Output the (x, y) coordinate of the center of the cell containing the given text.  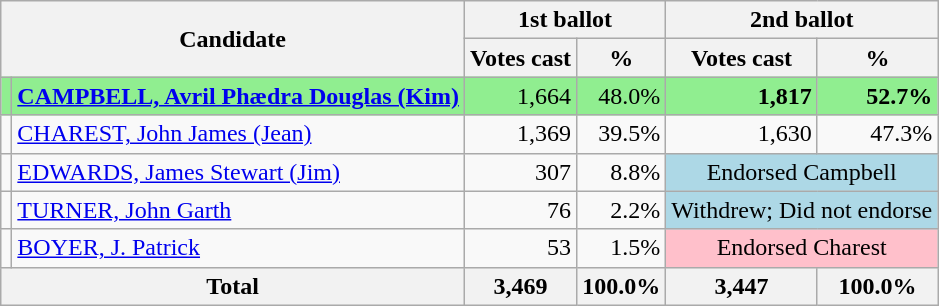
307 (520, 172)
39.5% (622, 134)
47.3% (877, 134)
Endorsed Charest (802, 248)
76 (520, 210)
Candidate (233, 39)
BOYER, J. Patrick (238, 248)
CHAREST, John James (Jean) (238, 134)
2.2% (622, 210)
48.0% (622, 96)
1st ballot (564, 20)
CAMPBELL, Avril Phædra Douglas (Kim) (238, 96)
1,369 (520, 134)
3,469 (520, 286)
3,447 (742, 286)
Withdrew; Did not endorse (802, 210)
1,817 (742, 96)
Total (233, 286)
Endorsed Campbell (802, 172)
1,664 (520, 96)
52.7% (877, 96)
1.5% (622, 248)
EDWARDS, James Stewart (Jim) (238, 172)
53 (520, 248)
TURNER, John Garth (238, 210)
8.8% (622, 172)
2nd ballot (802, 20)
1,630 (742, 134)
